Return the (x, y) coordinate for the center point of the cell that contains the specified text.  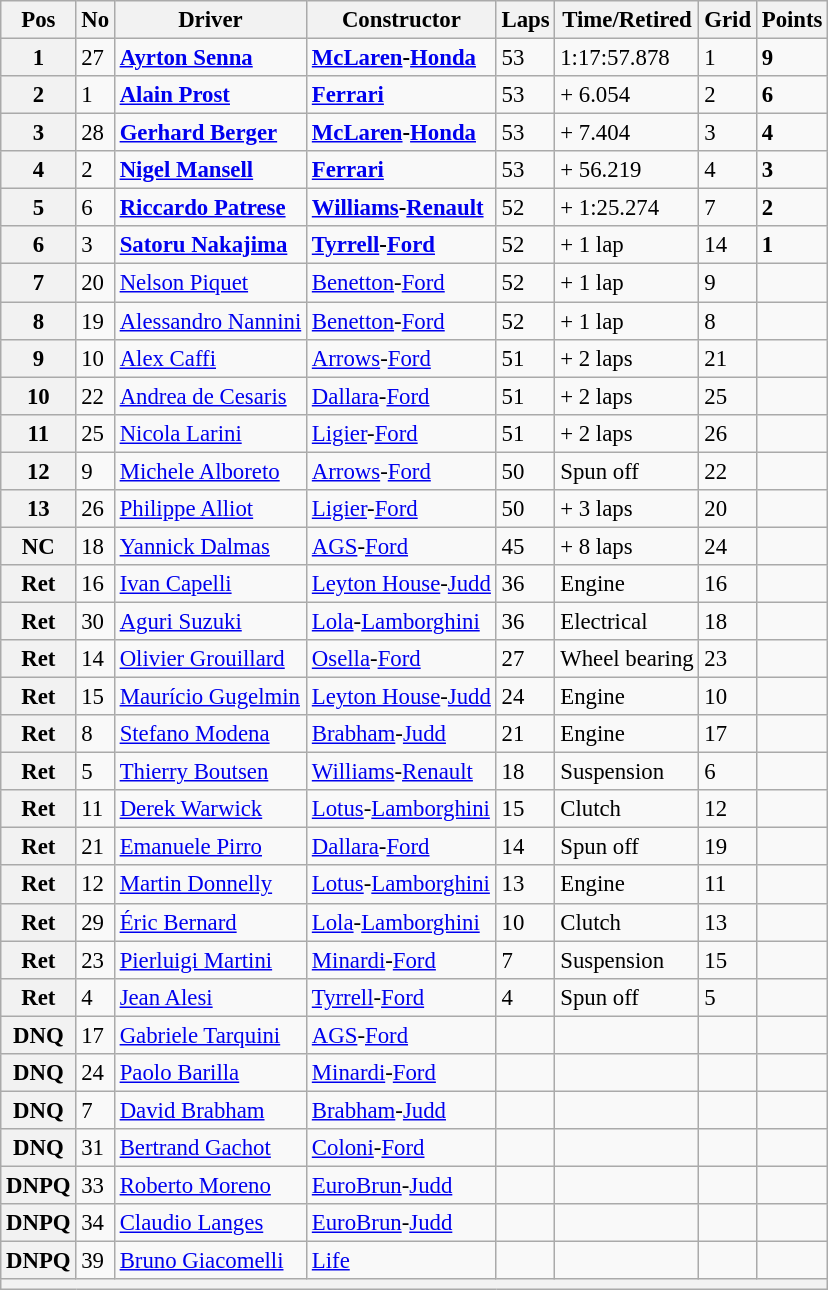
Gerhard Berger (210, 133)
Gabriele Tarquini (210, 1035)
+ 3 laps (627, 509)
Maurício Gugelmin (210, 697)
Derek Warwick (210, 809)
31 (95, 1148)
Riccardo Patrese (210, 208)
Satoru Nakajima (210, 245)
Aguri Suzuki (210, 621)
Roberto Moreno (210, 1185)
33 (95, 1185)
Nicola Larini (210, 433)
28 (95, 133)
Alex Caffi (210, 358)
Life (402, 1261)
David Brabham (210, 1110)
Constructor (402, 20)
1:17:57.878 (627, 58)
Time/Retired (627, 20)
Bertrand Gachot (210, 1148)
Pos (38, 20)
Nelson Piquet (210, 283)
Bruno Giacomelli (210, 1261)
Martin Donnelly (210, 885)
45 (526, 546)
Olivier Grouillard (210, 659)
Andrea de Cesaris (210, 396)
Ayrton Senna (210, 58)
Claudio Langes (210, 1223)
30 (95, 621)
NC (38, 546)
Paolo Barilla (210, 1073)
39 (95, 1261)
34 (95, 1223)
Alessandro Nannini (210, 321)
Osella-Ford (402, 659)
Philippe Alliot (210, 509)
Wheel bearing (627, 659)
Driver (210, 20)
29 (95, 922)
Thierry Boutsen (210, 772)
+ 7.404 (627, 133)
Laps (526, 20)
Alain Prost (210, 95)
No (95, 20)
Yannick Dalmas (210, 546)
Coloni-Ford (402, 1148)
+ 56.219 (627, 170)
Éric Bernard (210, 922)
Pierluigi Martini (210, 960)
Ivan Capelli (210, 584)
Jean Alesi (210, 997)
Points (792, 20)
Stefano Modena (210, 734)
Grid (728, 20)
Michele Alboreto (210, 471)
+ 1:25.274 (627, 208)
+ 6.054 (627, 95)
+ 8 laps (627, 546)
Emanuele Pirro (210, 847)
Nigel Mansell (210, 170)
Electrical (627, 621)
